Locate the cell with the specified text and output its [x, y] center coordinate. 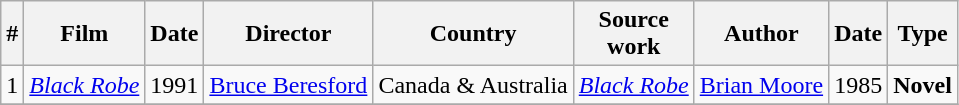
1985 [858, 85]
1991 [174, 85]
Sourcework [634, 34]
Director [288, 34]
Canada & Australia [473, 85]
Type [923, 34]
Bruce Beresford [288, 85]
1 [12, 85]
Brian Moore [761, 85]
# [12, 34]
Country [473, 34]
Film [84, 34]
Author [761, 34]
Novel [923, 85]
